Capture the cell that displays the provided text and extract its (x, y) central coordinate. 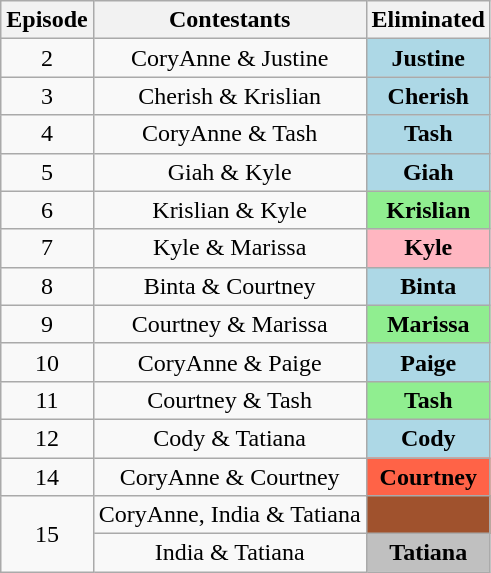
2 (47, 58)
Tatiana (428, 553)
6 (47, 210)
5 (47, 172)
CoryAnne & Paige (230, 362)
Giah & Kyle (230, 172)
4 (47, 134)
Paige (428, 362)
12 (47, 438)
Courtney (428, 477)
Cherish (428, 96)
Kyle & Marissa (230, 248)
14 (47, 477)
India & Tatiana (230, 553)
10 (47, 362)
Eliminated (428, 20)
Marissa (428, 324)
7 (47, 248)
Cherish & Krislian (230, 96)
Episode (47, 20)
11 (47, 400)
8 (47, 286)
9 (47, 324)
15 (47, 534)
CoryAnne, India & Tatiana (230, 515)
Cody (428, 438)
Krislian & Kyle (230, 210)
Courtney & Marissa (230, 324)
CoryAnne & Tash (230, 134)
Kyle (428, 248)
3 (47, 96)
Courtney & Tash (230, 400)
CoryAnne & Justine (230, 58)
Binta & Courtney (230, 286)
Krislian (428, 210)
Giah (428, 172)
Cody & Tatiana (230, 438)
Contestants (230, 20)
CoryAnne & Courtney (230, 477)
Binta (428, 286)
Justine (428, 58)
